For the text-containing cell, return its midpoint in (X, Y) coordinate format. 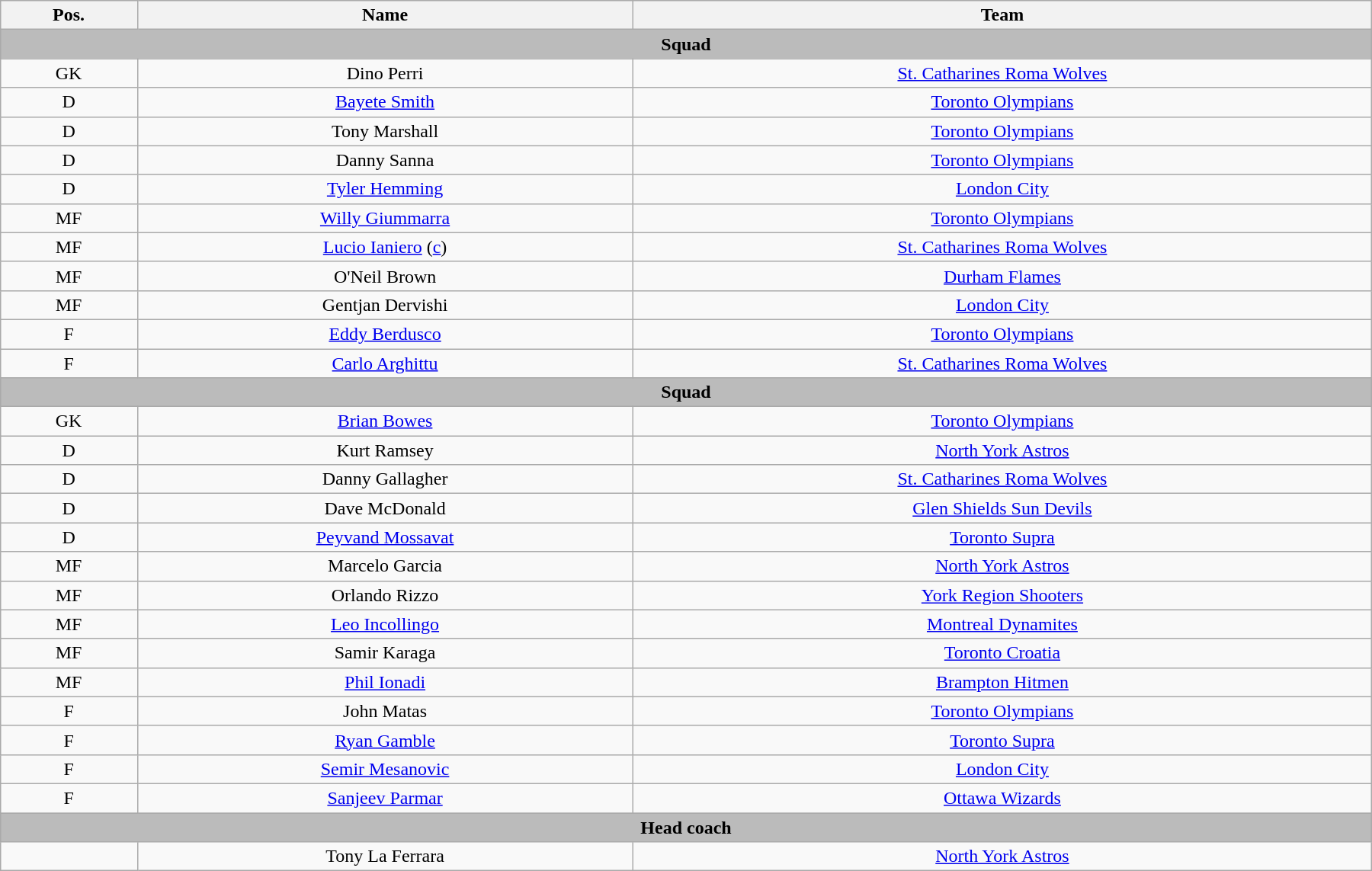
Semir Mesanovic (385, 769)
Marcelo Garcia (385, 566)
Samir Karaga (385, 653)
Head coach (686, 827)
Durham Flames (1002, 276)
Gentjan Dervishi (385, 305)
Tony La Ferrara (385, 857)
O'Neil Brown (385, 276)
Willy Giummarra (385, 218)
Glen Shields Sun Devils (1002, 508)
Brampton Hitmen (1002, 682)
Danny Gallagher (385, 479)
Tyler Hemming (385, 189)
Brian Bowes (385, 421)
John Matas (385, 711)
Peyvand Mossavat (385, 537)
Kurt Ramsey (385, 450)
Lucio Ianiero (c) (385, 247)
Name (385, 15)
York Region Shooters (1002, 595)
Montreal Dynamites (1002, 624)
Tony Marshall (385, 131)
Phil Ionadi (385, 682)
Leo Incollingo (385, 624)
Danny Sanna (385, 160)
Bayete Smith (385, 102)
Team (1002, 15)
Ottawa Wizards (1002, 798)
Eddy Berdusco (385, 334)
Sanjeev Parmar (385, 798)
Carlo Arghittu (385, 363)
Dave McDonald (385, 508)
Ryan Gamble (385, 740)
Orlando Rizzo (385, 595)
Toronto Croatia (1002, 653)
Pos. (69, 15)
Dino Perri (385, 73)
